Pinpoint the cell where the given text exists, returning its (x, y) midpoint coordinate. 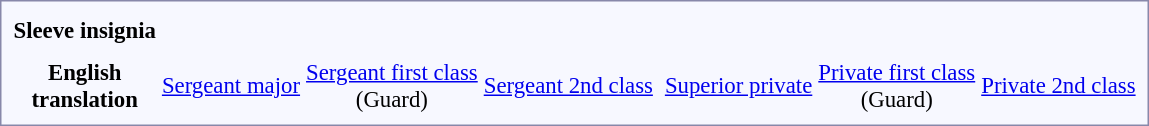
Sergeant major (230, 86)
Superior private (738, 86)
Englishtranslation (84, 86)
Private first class(Guard) (897, 86)
Sleeve insignia (84, 30)
Private 2nd class (1058, 86)
Sergeant 2nd class (568, 86)
Sergeant first class(Guard) (392, 86)
